Detect which cell encompasses the target text, then output its [X, Y] center coordinate. 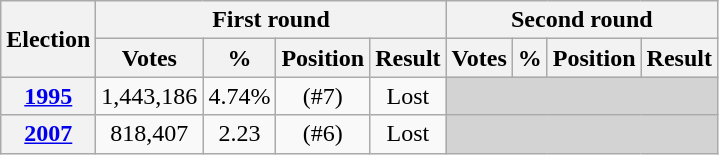
Second round [582, 20]
2007 [48, 134]
1,443,186 [150, 96]
(#6) [323, 134]
2.23 [240, 134]
1995 [48, 96]
Election [48, 39]
4.74% [240, 96]
818,407 [150, 134]
First round [271, 20]
(#7) [323, 96]
